Search for the cell housing the specified text and yield its [x, y] center coordinate. 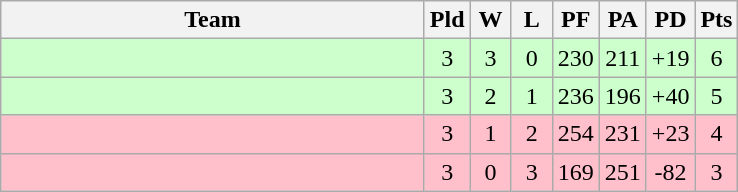
5 [716, 96]
W [490, 20]
236 [576, 96]
251 [622, 172]
Pts [716, 20]
PF [576, 20]
Pld [447, 20]
4 [716, 134]
6 [716, 58]
PA [622, 20]
254 [576, 134]
Team [213, 20]
+23 [670, 134]
169 [576, 172]
+19 [670, 58]
-82 [670, 172]
+40 [670, 96]
L [532, 20]
230 [576, 58]
211 [622, 58]
231 [622, 134]
PD [670, 20]
196 [622, 96]
